Scan for the cell matching the given text and deliver its (X, Y) coordinate at center. 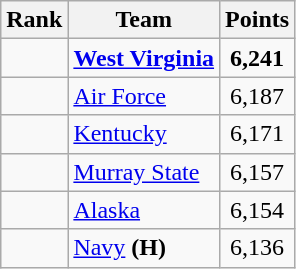
Navy (H) (144, 248)
6,171 (258, 134)
Rank (34, 20)
Air Force (144, 96)
6,136 (258, 248)
6,154 (258, 210)
Team (144, 20)
6,157 (258, 172)
6,241 (258, 58)
West Virginia (144, 58)
Alaska (144, 210)
6,187 (258, 96)
Kentucky (144, 134)
Points (258, 20)
Murray State (144, 172)
